Return the [x, y] coordinate for the center point of the cell that contains the specified text.  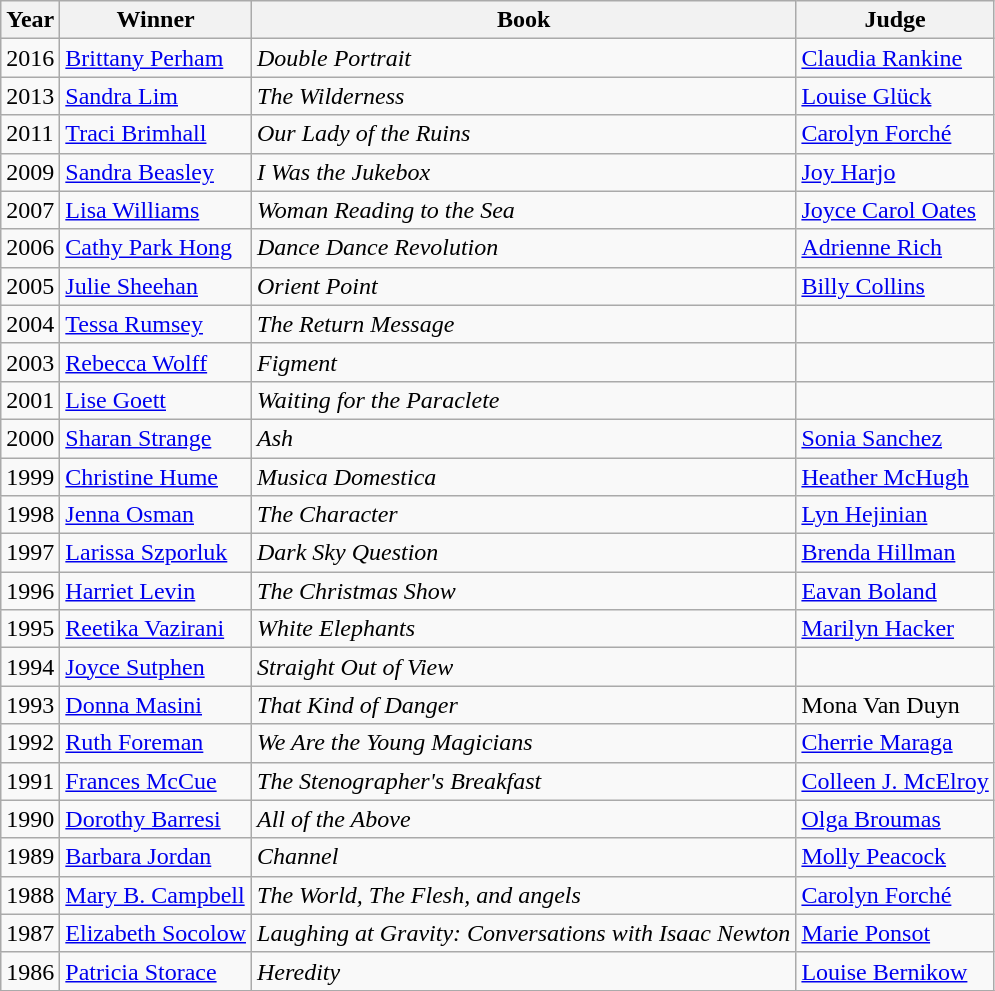
Jenna Osman [156, 515]
Joyce Sutphen [156, 667]
Elizabeth Socolow [156, 933]
All of the Above [524, 819]
Cathy Park Hong [156, 248]
Reetika Vazirani [156, 629]
White Elephants [524, 629]
1991 [30, 781]
Colleen J. McElroy [895, 781]
2007 [30, 210]
Dark Sky Question [524, 553]
Billy Collins [895, 286]
1993 [30, 705]
2006 [30, 248]
Channel [524, 857]
Mary B. Campbell [156, 895]
Olga Broumas [895, 819]
Our Lady of the Ruins [524, 134]
Marilyn Hacker [895, 629]
2016 [30, 58]
Larissa Szporluk [156, 553]
Cherrie Maraga [895, 743]
Adrienne Rich [895, 248]
I Was the Jukebox [524, 172]
Louise Glück [895, 96]
Julie Sheehan [156, 286]
2011 [30, 134]
Figment [524, 362]
Claudia Rankine [895, 58]
Ruth Foreman [156, 743]
The Wilderness [524, 96]
Mona Van Duyn [895, 705]
Louise Bernikow [895, 971]
1990 [30, 819]
The Character [524, 515]
The Return Message [524, 324]
Christine Hume [156, 477]
Musica Domestica [524, 477]
Book [524, 20]
Eavan Boland [895, 591]
1992 [30, 743]
Patricia Storace [156, 971]
Heredity [524, 971]
Dorothy Barresi [156, 819]
Lyn Hejinian [895, 515]
Heather McHugh [895, 477]
Laughing at Gravity: Conversations with Isaac Newton [524, 933]
Winner [156, 20]
Lise Goett [156, 400]
1987 [30, 933]
2001 [30, 400]
Joyce Carol Oates [895, 210]
Frances McCue [156, 781]
1999 [30, 477]
The Stenographer's Breakfast [524, 781]
Woman Reading to the Sea [524, 210]
1996 [30, 591]
Double Portrait [524, 58]
1995 [30, 629]
That Kind of Danger [524, 705]
2003 [30, 362]
Marie Ponsot [895, 933]
2009 [30, 172]
Lisa Williams [156, 210]
We Are the Young Magicians [524, 743]
1988 [30, 895]
Molly Peacock [895, 857]
Sharan Strange [156, 438]
Sandra Lim [156, 96]
2005 [30, 286]
Orient Point [524, 286]
The World, The Flesh, and angels [524, 895]
Brenda Hillman [895, 553]
2013 [30, 96]
1998 [30, 515]
1997 [30, 553]
1994 [30, 667]
Sandra Beasley [156, 172]
Ash [524, 438]
Harriet Levin [156, 591]
Brittany Perham [156, 58]
Dance Dance Revolution [524, 248]
1989 [30, 857]
Straight Out of View [524, 667]
Sonia Sanchez [895, 438]
2000 [30, 438]
Donna Masini [156, 705]
1986 [30, 971]
Waiting for the Paraclete [524, 400]
Tessa Rumsey [156, 324]
Joy Harjo [895, 172]
Rebecca Wolff [156, 362]
Traci Brimhall [156, 134]
Barbara Jordan [156, 857]
The Christmas Show [524, 591]
Year [30, 20]
2004 [30, 324]
Judge [895, 20]
